Capture the cell that displays the provided text and extract its [x, y] central coordinate. 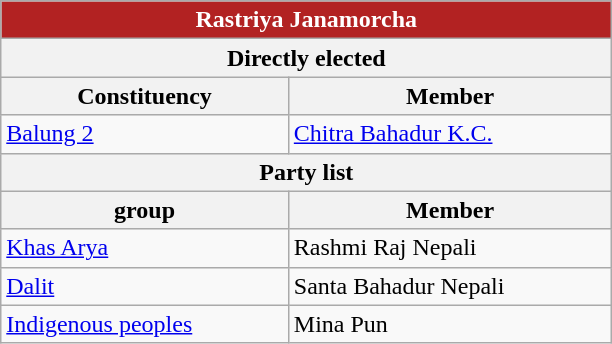
Chitra Bahadur K.C. [450, 134]
Directly elected [306, 58]
Khas Arya [145, 248]
Party list [306, 172]
Mina Pun [450, 324]
Indigenous peoples [145, 324]
Santa Bahadur Nepali [450, 286]
Constituency [145, 96]
Balung 2 [145, 134]
Rashmi Raj Nepali [450, 248]
Dalit [145, 286]
group [145, 210]
Rastriya Janamorcha [306, 20]
